Identify which cell holds the provided text, then report its [X, Y] central coordinate. 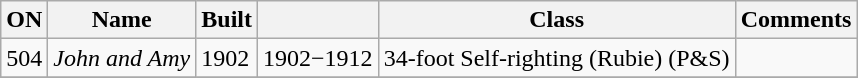
Comments [796, 20]
1902 [227, 58]
1902−1912 [318, 58]
Name [122, 20]
504 [24, 58]
Built [227, 20]
John and Amy [122, 58]
ON [24, 20]
Class [556, 20]
34-foot Self-righting (Rubie) (P&S) [556, 58]
